Provide the (X, Y) coordinate of the cell's center where the given text is located.  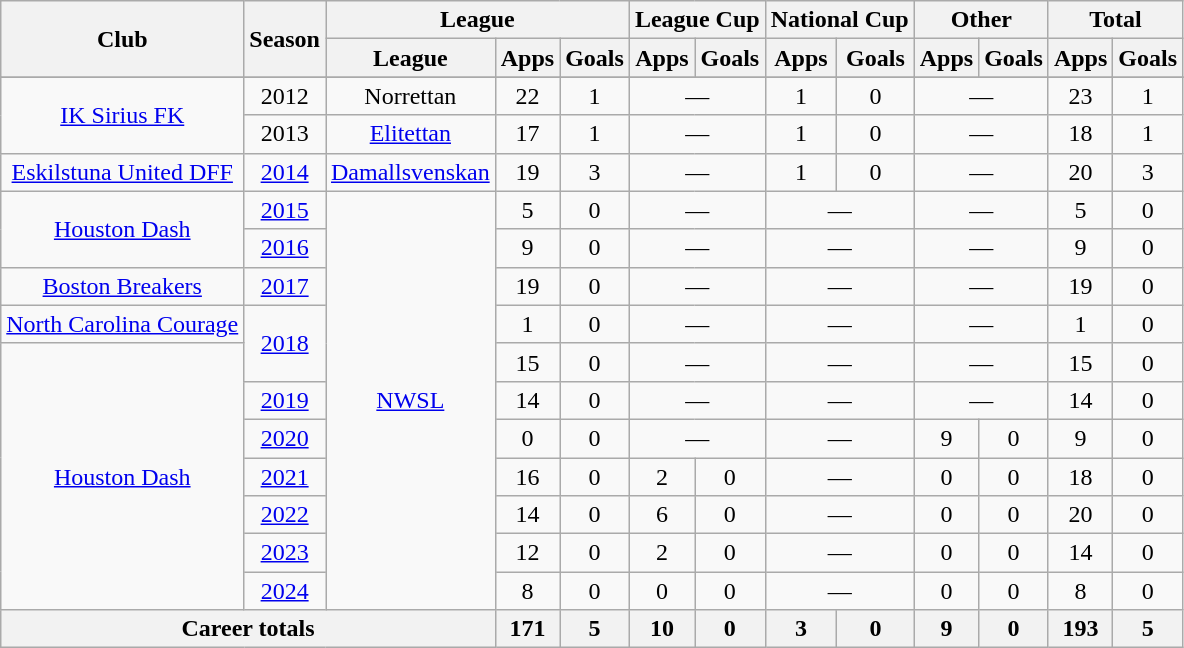
2020 (285, 438)
Club (122, 39)
2018 (285, 343)
Damallsvenskan (411, 172)
2022 (285, 515)
2017 (285, 286)
2014 (285, 172)
2019 (285, 400)
22 (527, 96)
Boston Breakers (122, 286)
10 (662, 629)
2016 (285, 248)
2024 (285, 591)
League Cup (697, 20)
2023 (285, 553)
North Carolina Courage (122, 324)
NWSL (411, 400)
2012 (285, 96)
Career totals (248, 629)
16 (527, 477)
National Cup (840, 20)
23 (1080, 96)
12 (527, 553)
Norrettan (411, 96)
Elitettan (411, 134)
2013 (285, 134)
6 (662, 515)
171 (527, 629)
2015 (285, 210)
193 (1080, 629)
IK Sirius FK (122, 115)
Total (1115, 20)
Eskilstuna United DFF (122, 172)
Other (981, 20)
Season (285, 39)
17 (527, 134)
2021 (285, 477)
